From the cell containing the given text, extract its center point as (x, y) coordinate. 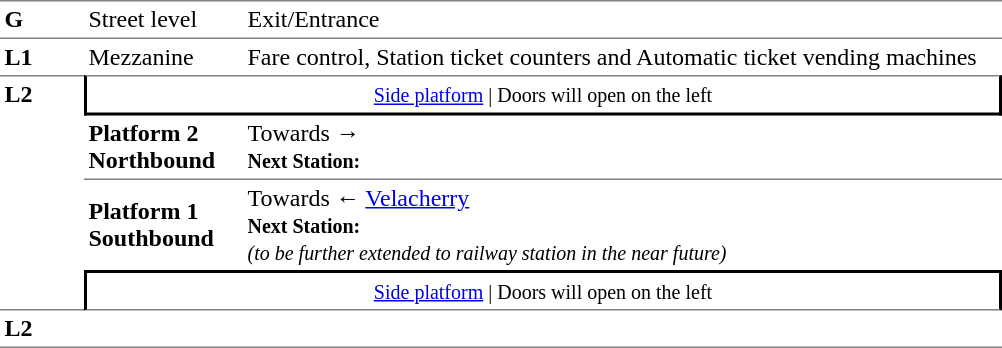
Street level (164, 20)
Towards ← VelacherryNext Station: (to be further extended to railway station in the near future) (622, 225)
Platform 1Southbound (164, 225)
Towards → Next Station: (622, 148)
G (42, 20)
L1 (42, 57)
Exit/Entrance (622, 20)
Fare control, Station ticket counters and Automatic ticket vending machines (622, 57)
Platform 2Northbound (164, 148)
Mezzanine (164, 57)
